Pinpoint the cell where the given text exists, returning its [X, Y] midpoint coordinate. 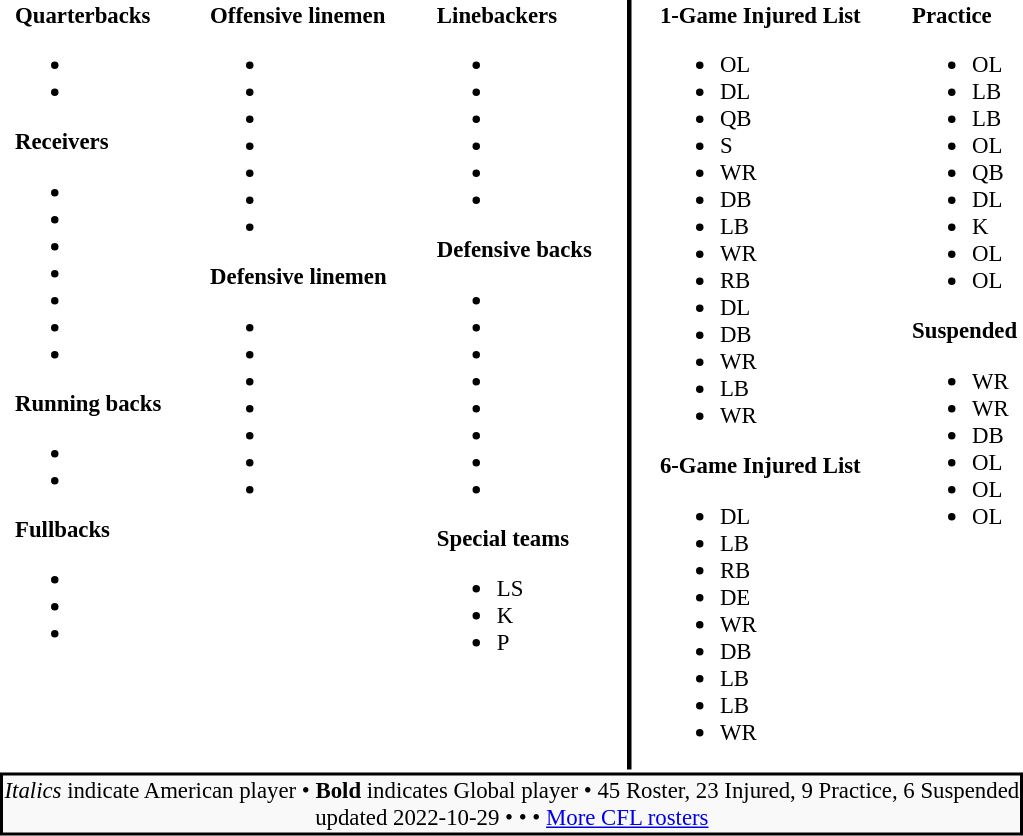
LinebackersDefensive backsSpecial teams LS K P [518, 384]
Offensive linemenDefensive linemen [303, 384]
QuarterbacksReceiversRunning backsFullbacks [92, 384]
1-Game Injured List OL DL QB S WR DB LB WR RB DL DB WR LB WR6-Game Injured List DL LB RB DE WR DB LB LB WR [764, 384]
